Search for the cell housing the specified text and yield its (X, Y) center coordinate. 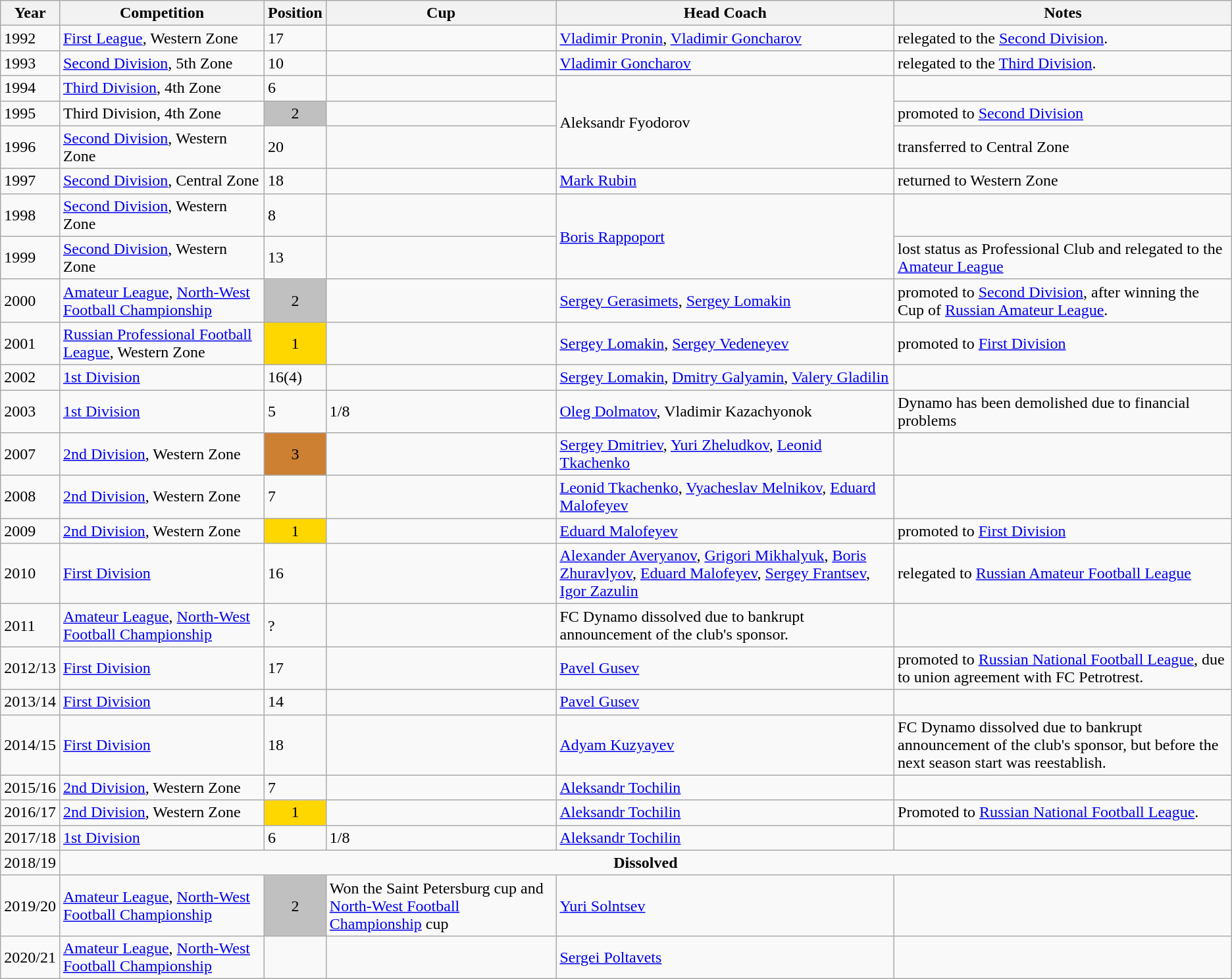
Competition (162, 13)
2000 (30, 300)
2001 (30, 343)
2009 (30, 531)
3 (295, 454)
13 (295, 258)
Vladimir Goncharov (725, 63)
2019/20 (30, 905)
Sergey Gerasimets, Sergey Lomakin (725, 300)
FC Dynamo dissolved due to bankrupt announcement of the club's sponsor, but before the next season start was reestablish. (1064, 745)
14 (295, 702)
2014/15 (30, 745)
returned to Western Zone (1064, 181)
Yuri Solntsev (725, 905)
Dissolved (645, 863)
promoted to Second Division, after winning the Cup of Russian Amateur League. (1064, 300)
1993 (30, 63)
? (295, 625)
Cup (441, 13)
Mark Rubin (725, 181)
Year (30, 13)
2011 (30, 625)
Adyam Kuzyayev (725, 745)
16(4) (295, 377)
Head Coach (725, 13)
Sergey Lomakin, Dmitry Galyamin, Valery Gladilin (725, 377)
Aleksandr Fyodorov (725, 122)
transferred to Central Zone (1064, 147)
Won the Saint Petersburg cup and North-West Football Championship cup (441, 905)
5 (295, 411)
1992 (30, 38)
relegated to Russian Amateur Football League (1064, 574)
20 (295, 147)
2003 (30, 411)
Sergey Dmitriev, Yuri Zheludkov, Leonid Tkachenko (725, 454)
Leonid Tkachenko, Vyacheslav Melnikov, Eduard Malofeyev (725, 497)
8 (295, 214)
2007 (30, 454)
Position (295, 13)
Alexander Averyanov, Grigori Mikhalyuk, Boris Zhuravlyov, Eduard Malofeyev, Sergey Frantsev, Igor Zazulin (725, 574)
2018/19 (30, 863)
Sergei Poltavets (725, 957)
Russian Professional Football League, Western Zone (162, 343)
2017/18 (30, 838)
1997 (30, 181)
Second Division, 5th Zone (162, 63)
2016/17 (30, 813)
relegated to the Second Division. (1064, 38)
First League, Western Zone (162, 38)
1994 (30, 88)
1996 (30, 147)
Oleg Dolmatov, Vladimir Kazachyonok (725, 411)
2012/13 (30, 668)
Boris Rappoport (725, 236)
Notes (1064, 13)
promoted to Russian National Football League, due to union agreement with FC Petrotrest. (1064, 668)
1998 (30, 214)
promoted to Second Division (1064, 113)
16 (295, 574)
Second Division, Central Zone (162, 181)
2008 (30, 497)
10 (295, 63)
Sergey Lomakin, Sergey Vedeneyev (725, 343)
FC Dynamo dissolved due to bankrupt announcement of the club's sponsor. (725, 625)
2010 (30, 574)
Eduard Malofeyev (725, 531)
2002 (30, 377)
2015/16 (30, 788)
1999 (30, 258)
1995 (30, 113)
Vladimir Pronin, Vladimir Goncharov (725, 38)
2013/14 (30, 702)
2020/21 (30, 957)
Promoted to Russian National Football League. (1064, 813)
lost status as Professional Club and relegated to the Amateur League (1064, 258)
Dynamo has been demolished due to financial problems (1064, 411)
relegated to the Third Division. (1064, 63)
